From the cell containing the given text, extract its center point as [x, y] coordinate. 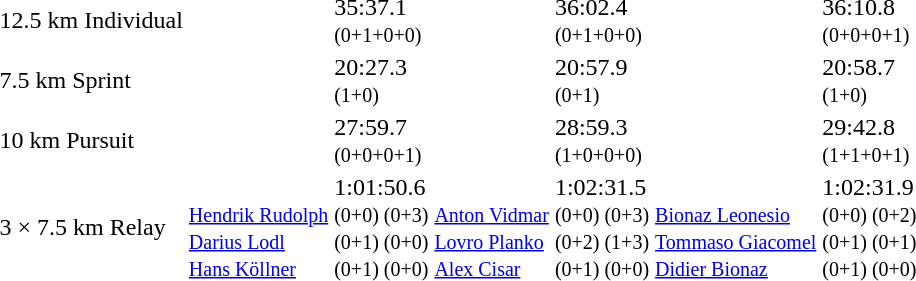
27:59.7(0+0+0+1) [382, 140]
20:27.3(1+0) [382, 80]
28:59.3(1+0+0+0) [602, 140]
20:57.9(0+1) [602, 80]
